Scan for the cell matching the given text and deliver its [X, Y] coordinate at center. 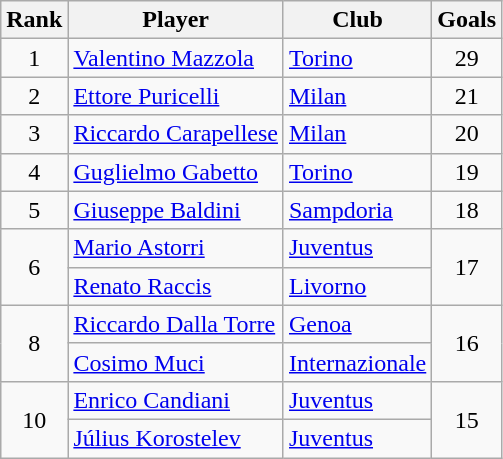
Mario Astorri [176, 248]
Riccardo Dalla Torre [176, 324]
Club [357, 20]
16 [467, 343]
Július Korostelev [176, 438]
Enrico Candiani [176, 400]
Goals [467, 20]
Guglielmo Gabetto [176, 172]
15 [467, 419]
19 [467, 172]
29 [467, 58]
Renato Raccis [176, 286]
17 [467, 267]
18 [467, 210]
21 [467, 96]
Genoa [357, 324]
3 [34, 134]
Valentino Mazzola [176, 58]
Cosimo Muci [176, 362]
5 [34, 210]
10 [34, 419]
Riccardo Carapellese [176, 134]
Sampdoria [357, 210]
Ettore Puricelli [176, 96]
6 [34, 267]
Internazionale [357, 362]
8 [34, 343]
20 [467, 134]
Giuseppe Baldini [176, 210]
2 [34, 96]
Player [176, 20]
1 [34, 58]
4 [34, 172]
Livorno [357, 286]
Rank [34, 20]
